Search for the cell housing the specified text and yield its [x, y] center coordinate. 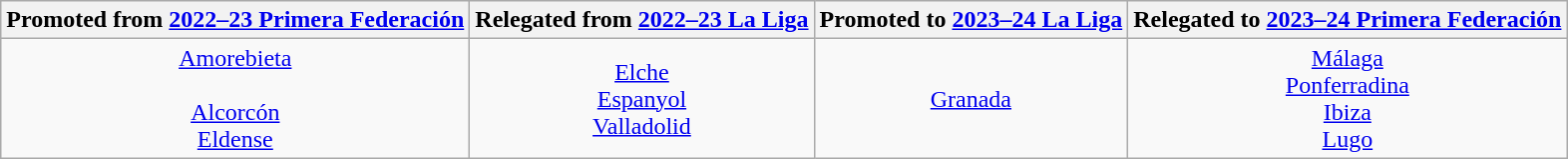
Granada [972, 98]
Amorebieta Alcorcón Eldense [235, 98]
Relegated from 2022–23 La Liga [642, 20]
Relegated to 2023–24 Primera Federación [1348, 20]
Elche Espanyol Valladolid [642, 98]
Promoted from 2022–23 Primera Federación [235, 20]
Promoted to 2023–24 La Liga [972, 20]
Málaga Ponferradina Ibiza Lugo [1348, 98]
